Determine the [X, Y] coordinate at the center of the cell enclosing the given text.  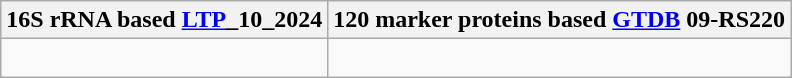
120 marker proteins based GTDB 09-RS220 [560, 20]
16S rRNA based LTP_10_2024 [164, 20]
